Extract the (X, Y) coordinate from the center of the cell holding the provided text.  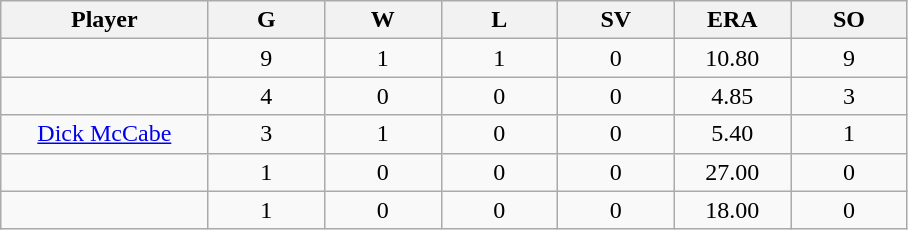
Player (104, 20)
4 (266, 96)
Dick McCabe (104, 134)
27.00 (732, 172)
W (382, 20)
10.80 (732, 58)
G (266, 20)
4.85 (732, 96)
ERA (732, 20)
L (500, 20)
5.40 (732, 134)
SO (850, 20)
SV (616, 20)
18.00 (732, 210)
